Determine the (x, y) coordinate at the center of the cell enclosing the given text.  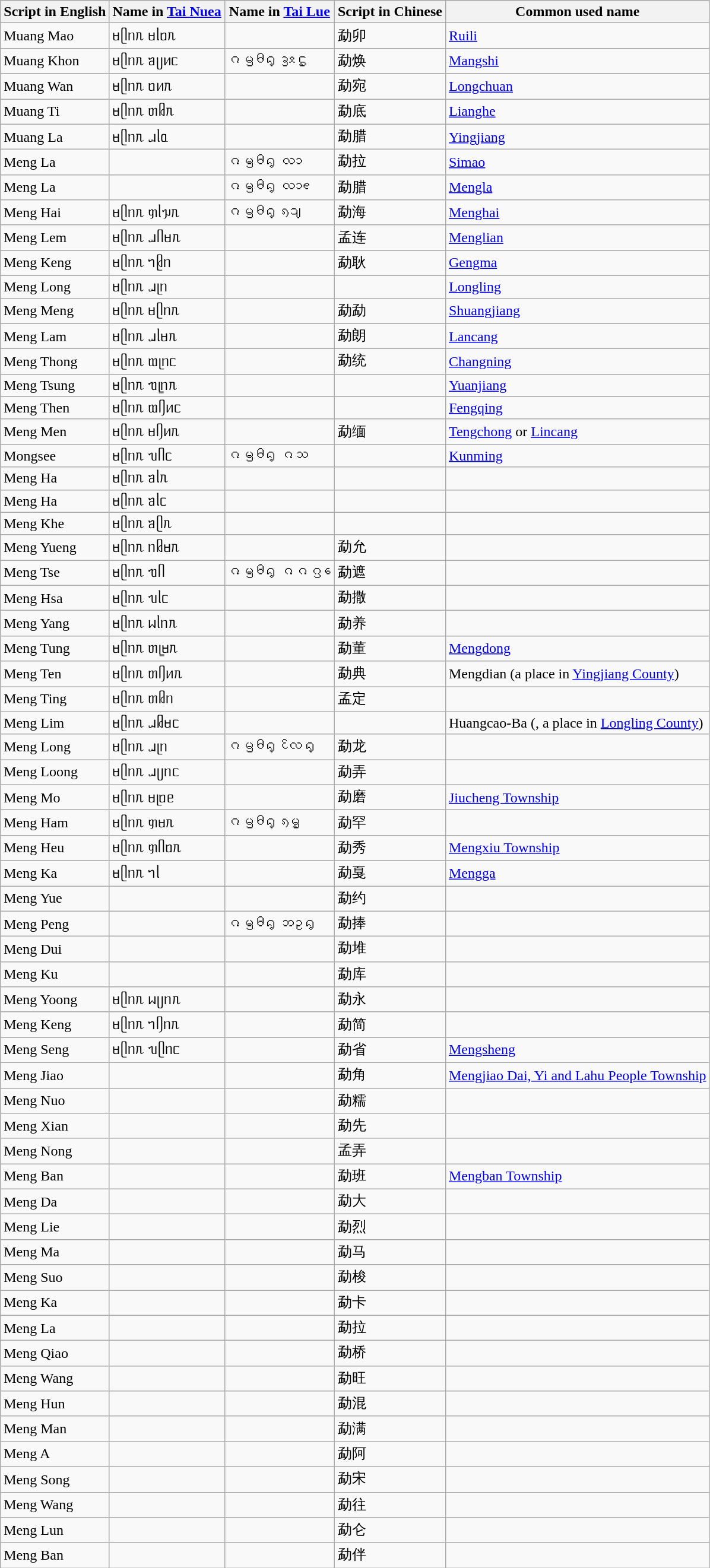
勐董 (389, 648)
Simao (577, 163)
ᦵᦙᦲᧂ ᦘᦳᧂ (279, 923)
Tengchong or Lincang (577, 432)
勐底 (389, 112)
Meng Nuo (55, 1100)
Yuanjiang (577, 385)
ᥛᥫᥒᥰ ᥐᥪᥒ (167, 264)
Lianghe (577, 112)
孟弄 (389, 1151)
勐磨 (389, 798)
勐角 (389, 1075)
勐弄 (389, 773)
勐省 (389, 1050)
Meng Lie (55, 1227)
勐宛 (389, 87)
ᦵᦙᦲᧂ ᦣᦻ (279, 212)
ᥛᥫᥒᥰ ᥑᥫᥰ (167, 523)
ᦵᦙᦲᧂ ᦷᦟᧂ (279, 747)
Meng Meng (55, 311)
ᦵᦙᦲᧂ ᦟᦱᧉ (279, 188)
Meng Ham (55, 823)
Lancang (577, 336)
勐仑 (389, 1530)
勐宋 (389, 1479)
Changning (577, 362)
勐阿 (389, 1454)
ᥛᥫᥒᥰ ᥑᥣᥴ (167, 501)
Shuangjiang (577, 311)
Muang Khon (55, 61)
勐戛 (389, 874)
Fengqing (577, 408)
Menghai (577, 212)
Meng Qiao (55, 1353)
Meng Khe (55, 523)
Meng Thong (55, 362)
ᥛᥫᥒᥰ ᥓᥧᥒᥰ (167, 385)
勐允 (389, 547)
勐简 (389, 1024)
Meng Ting (55, 699)
勐先 (389, 1126)
勐龙 (389, 747)
Muang Ti (55, 112)
ᥛᥫᥒᥰ ᥑᥣᥰ (167, 478)
ᥛᥫᥒᥰ ᥓᥥ (167, 573)
勐典 (389, 674)
Mengdian (a place in Yingjiang County) (577, 674)
Meng Ten (55, 674)
勐库 (389, 975)
孟连 (389, 237)
Mangshi (577, 61)
ᥛᥫᥒᥰ ᥖᥧᥛᥰ (167, 648)
勐桥 (389, 1353)
ᥛᥫᥒᥰ ᥘᥣᥛᥰ (167, 336)
勐伴 (389, 1555)
孟定 (389, 699)
Mengsheng (577, 1050)
Mongsee (55, 456)
ᥛᥫᥒᥰ ᥐᥦᥒᥰ (167, 1024)
ᦵᦙᦲᧂ ᦵᦉ (279, 456)
ᥛᥫᥒᥰ ᥔᥣᥴ (167, 598)
勐养 (389, 623)
Meng Hun (55, 1404)
Script in Chinese (389, 12)
Mengdong (577, 648)
Meng Heu (55, 848)
勐约 (389, 899)
勐秀 (389, 848)
Yingjiang (577, 137)
Meng Dui (55, 950)
Meng Lem (55, 237)
Meng Peng (55, 923)
勐烈 (389, 1227)
Muang La (55, 137)
ᥛᥫᥒᥰ ᥛᥫᥒᥰ (167, 311)
勐堆 (389, 950)
ᥛᥫᥒᥰ ᥞᥥᥝᥰ (167, 848)
ᥛᥫᥒᥰ ᥔᥥᥴ (167, 456)
ᥛᥫᥒᥰ ᥘᥣᥲ (167, 137)
勐统 (389, 362)
Meng Hai (55, 212)
ᥛᥫᥒᥰ ᥞᥣᥭᥰ (167, 212)
勐班 (389, 1176)
Meng Tung (55, 648)
ᥛᥫᥒᥰ ᥖᥦᥢᥰ (167, 674)
ᥛᥫᥒᥰ ᥛᥦᥢᥰ (167, 432)
ᦵᦙᦲᧂ ᦃᦸᧃ (279, 61)
ᥛᥫᥒᥰ ᥘᥤᥛᥴ (167, 723)
Mengxiu Township (577, 848)
ᥛᥫᥒᥰ ᥕᥣᥒᥰ (167, 623)
Meng Hsa (55, 598)
勐卯 (389, 36)
ᦵᦙᦲᧂ ᦣᧄ (279, 823)
勐满 (389, 1429)
ᥛᥫᥒᥰ ᥕᥩᥒᥰ (167, 999)
Meng Xian (55, 1126)
勐缅 (389, 432)
Mengban Township (577, 1176)
Meng Tsung (55, 385)
ᥛᥫᥒᥰ ᥘᥩᥒᥴ (167, 773)
Meng Then (55, 408)
勐耿 (389, 264)
勐焕 (389, 61)
勐卡 (389, 1303)
Mengga (577, 874)
ᥛᥫᥒᥰ ᥝᥢᥰ (167, 87)
Mengjiao Dai, Yi and Lahu People Township (577, 1075)
ᥛᥫᥒᥰ ᥐᥣ (167, 874)
Script in English (55, 12)
勐罕 (389, 823)
Kunming (577, 456)
勐马 (389, 1252)
勐勐 (389, 311)
Meng Nong (55, 1151)
Meng Ku (55, 975)
勐糯 (389, 1100)
ᥛᥫᥒᥰ ᥛᥨᥝᥱ (167, 798)
Meng Jiao (55, 1075)
ᥛᥫᥒᥰ ᥞᥛᥰ (167, 823)
Meng Loong (55, 773)
ᥛᥫᥒᥰ ᥛᥣᥝᥰ (167, 36)
ᥛᥫᥒᥰ ᥖᥤᥒ (167, 699)
Name in Tai Nuea (167, 12)
ᦵᦙᦲᧂ ᦟᦱ (279, 163)
勐海 (389, 212)
勐朗 (389, 336)
Meng Tse (55, 573)
Meng Ma (55, 1252)
Longchuan (577, 87)
Muang Wan (55, 87)
Meng Lam (55, 336)
ᥛᥫᥒᥰ ᥑᥩᥢᥴ (167, 61)
Huangcao-Ba (, a place in Longling County) (577, 723)
Meng Man (55, 1429)
勐捧 (389, 923)
勐梭 (389, 1277)
勐旺 (389, 1378)
Menglian (577, 237)
Muang Mao (55, 36)
Common used name (577, 12)
Meng Suo (55, 1277)
Meng Da (55, 1201)
Mengla (577, 188)
Meng Song (55, 1479)
Meng Men (55, 432)
ᥛᥫᥒᥰ ᥗᥨᥒᥴ (167, 362)
Meng Lim (55, 723)
Gengma (577, 264)
勐大 (389, 1201)
ᥛᥫᥒᥰ ᥖᥤᥰ (167, 112)
Meng Mo (55, 798)
勐永 (389, 999)
Meng Lun (55, 1530)
Ruili (577, 36)
ᥛᥫᥒᥰ ᥔᥫᥒᥴ (167, 1050)
ᥛᥫᥒᥰ ᥒᥤᥛᥰ (167, 547)
ᦵᦙᦲᧂ ᦵᦵᦋᧈ (279, 573)
Name in Tai Lue (279, 12)
勐往 (389, 1505)
Meng Seng (55, 1050)
Meng Yoong (55, 999)
Meng Yang (55, 623)
勐撒 (389, 598)
Jiucheng Township (577, 798)
ᥛᥫᥒᥰ ᥘᥥᥛᥰ (167, 237)
Meng Yueng (55, 547)
Meng Yue (55, 899)
Meng A (55, 1454)
Longling (577, 287)
勐遮 (389, 573)
ᥛᥫᥒᥰ ᥗᥦᥢᥴ (167, 408)
勐混 (389, 1404)
